Return the (x, y) coordinate for the center point of the cell that contains the specified text.  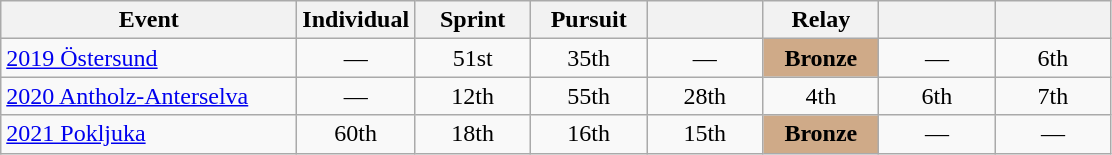
Individual (356, 20)
28th (705, 96)
2019 Östersund (149, 58)
Sprint (473, 20)
Pursuit (589, 20)
35th (589, 58)
Event (149, 20)
18th (473, 134)
51st (473, 58)
2021 Pokljuka (149, 134)
Relay (821, 20)
2020 Antholz-Anterselva (149, 96)
16th (589, 134)
12th (473, 96)
4th (821, 96)
7th (1053, 96)
15th (705, 134)
55th (589, 96)
60th (356, 134)
